Return [x, y] of the center of cell containing provided text 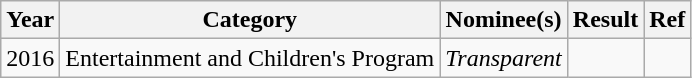
Entertainment and Children's Program [250, 58]
2016 [30, 58]
Transparent [504, 58]
Year [30, 20]
Nominee(s) [504, 20]
Ref [668, 20]
Category [250, 20]
Result [605, 20]
